Search for the cell housing the specified text and yield its [x, y] center coordinate. 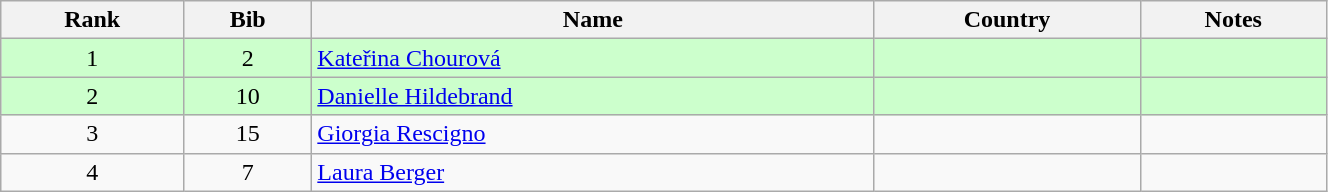
Name [593, 20]
Laura Berger [593, 172]
3 [92, 134]
Danielle Hildebrand [593, 96]
Rank [92, 20]
Bib [248, 20]
Giorgia Rescigno [593, 134]
Kateřina Chourová [593, 58]
Country [1007, 20]
15 [248, 134]
10 [248, 96]
7 [248, 172]
1 [92, 58]
Notes [1233, 20]
4 [92, 172]
